Scan for the cell matching the given text and deliver its [x, y] coordinate at center. 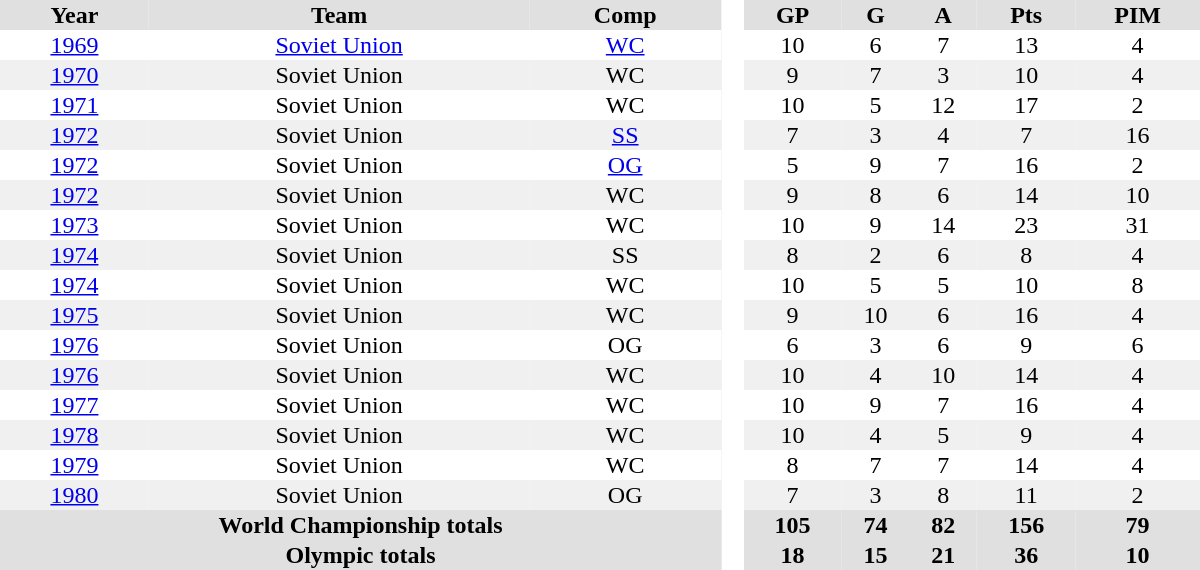
15 [876, 555]
World Championship totals [360, 525]
31 [1138, 225]
1980 [74, 495]
23 [1026, 225]
GP [793, 15]
13 [1026, 45]
11 [1026, 495]
12 [943, 105]
A [943, 15]
Team [339, 15]
18 [793, 555]
1978 [74, 435]
1977 [74, 405]
21 [943, 555]
1979 [74, 465]
105 [793, 525]
156 [1026, 525]
G [876, 15]
1970 [74, 75]
17 [1026, 105]
PIM [1138, 15]
Olympic totals [360, 555]
1971 [74, 105]
1975 [74, 315]
79 [1138, 525]
1969 [74, 45]
Pts [1026, 15]
1973 [74, 225]
36 [1026, 555]
Comp [625, 15]
Year [74, 15]
74 [876, 525]
82 [943, 525]
